Output the (X, Y) coordinate of the center of the cell containing the given text.  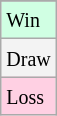
Win (28, 20)
Loss (28, 96)
Draw (28, 58)
